Determine the [X, Y] coordinate at the center of the cell enclosing the given text.  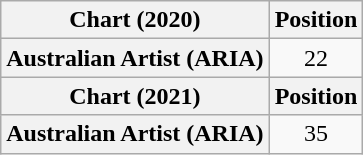
22 [316, 58]
Chart (2021) [135, 96]
Chart (2020) [135, 20]
35 [316, 134]
